Locate the cell with the specified text and output its [x, y] center coordinate. 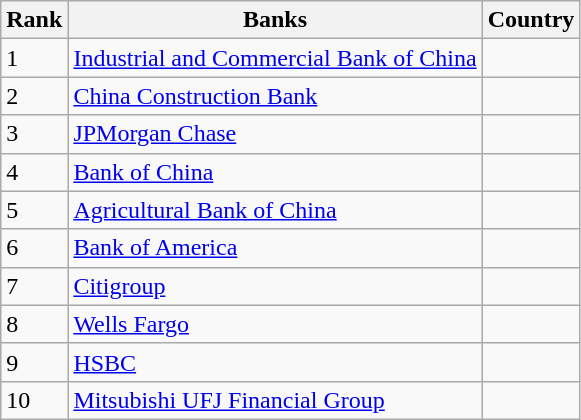
9 [34, 362]
4 [34, 172]
Mitsubishi UFJ Financial Group [275, 400]
10 [34, 400]
3 [34, 134]
JPMorgan Chase [275, 134]
2 [34, 96]
7 [34, 286]
Citigroup [275, 286]
Banks [275, 20]
5 [34, 210]
China Construction Bank [275, 96]
Bank of America [275, 248]
1 [34, 58]
Rank [34, 20]
Industrial and Commercial Bank of China [275, 58]
Bank of China [275, 172]
6 [34, 248]
Agricultural Bank of China [275, 210]
Country [531, 20]
8 [34, 324]
HSBC [275, 362]
Wells Fargo [275, 324]
